Capture the cell that displays the provided text and extract its [X, Y] central coordinate. 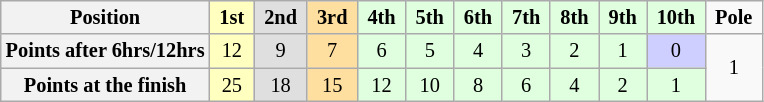
4th [381, 17]
0 [676, 51]
5 [430, 51]
3 [526, 51]
10 [430, 85]
1st [232, 17]
8 [478, 85]
8th [574, 17]
6th [478, 17]
10th [676, 17]
25 [232, 85]
18 [280, 85]
9 [280, 51]
5th [430, 17]
15 [332, 85]
7th [526, 17]
7 [332, 51]
Points at the finish [106, 85]
Points after 6hrs/12hrs [106, 51]
2nd [280, 17]
Position [106, 17]
3rd [332, 17]
9th [622, 17]
Pole [734, 17]
